Scan for the cell matching the given text and deliver its (X, Y) coordinate at center. 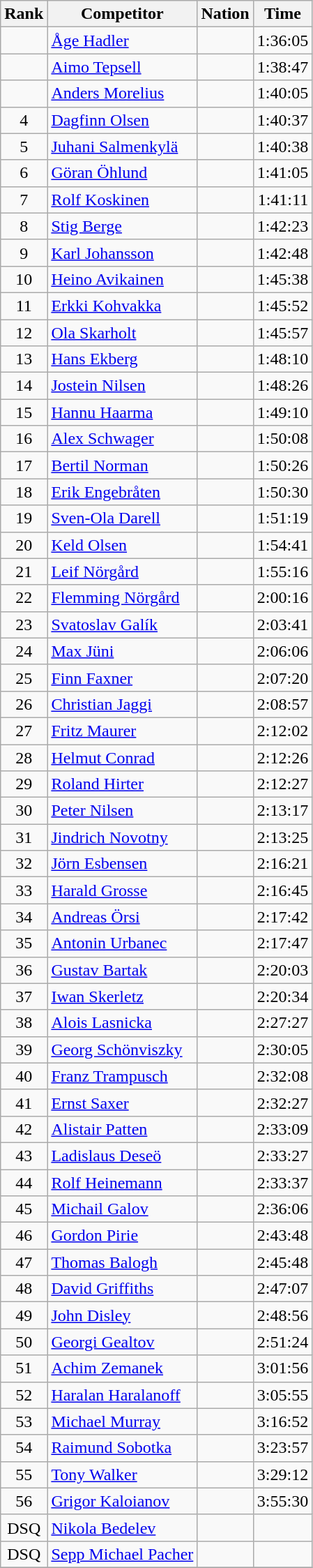
2:33:37 (282, 1183)
36 (24, 970)
3:23:57 (282, 1448)
Alistair Patten (123, 1129)
45 (24, 1209)
1:42:23 (282, 226)
30 (24, 811)
Nikola Bedelev (123, 1528)
Göran Öhlund (123, 173)
49 (24, 1315)
6 (24, 173)
39 (24, 1050)
Heino Avikainen (123, 279)
1:48:10 (282, 359)
1:45:57 (282, 333)
52 (24, 1395)
29 (24, 784)
David Griffiths (123, 1289)
2:32:27 (282, 1103)
28 (24, 757)
4 (24, 120)
2:16:21 (282, 864)
John Disley (123, 1315)
Sven-Ola Darell (123, 518)
Stig Berge (123, 226)
Keld Olsen (123, 545)
2:06:06 (282, 651)
Franz Trampusch (123, 1076)
2:36:06 (282, 1209)
20 (24, 545)
2:48:56 (282, 1315)
2:12:27 (282, 784)
Rolf Koskinen (123, 200)
55 (24, 1474)
Aimo Tepsell (123, 67)
1:49:10 (282, 412)
1:45:52 (282, 306)
3:16:52 (282, 1421)
Rolf Heinemann (123, 1183)
Jindrich Novotny (123, 837)
14 (24, 386)
Dagfinn Olsen (123, 120)
Alex Schwager (123, 439)
10 (24, 279)
11 (24, 306)
Åge Hadler (123, 40)
32 (24, 864)
2:45:48 (282, 1262)
13 (24, 359)
2:08:57 (282, 704)
9 (24, 253)
2:20:03 (282, 970)
Roland Hirter (123, 784)
26 (24, 704)
5 (24, 147)
Raimund Sobotka (123, 1448)
Erkki Kohvakka (123, 306)
Juhani Salmenkylä (123, 147)
3:55:30 (282, 1501)
1:55:16 (282, 572)
3:01:56 (282, 1368)
Time (282, 14)
2:17:47 (282, 943)
33 (24, 890)
19 (24, 518)
Karl Johansson (123, 253)
Jostein Nilsen (123, 386)
3:05:55 (282, 1395)
42 (24, 1129)
Hans Ekberg (123, 359)
1:50:26 (282, 465)
Anders Morelius (123, 94)
2:07:20 (282, 678)
2:30:05 (282, 1050)
2:12:26 (282, 757)
1:50:08 (282, 439)
22 (24, 598)
Grigor Kaloianov (123, 1501)
2:16:45 (282, 890)
23 (24, 625)
2:00:16 (282, 598)
Christian Jaggi (123, 704)
Leif Nörgård (123, 572)
44 (24, 1183)
40 (24, 1076)
Alois Lasnicka (123, 1023)
Rank (24, 14)
Fritz Maurer (123, 731)
Ola Skarholt (123, 333)
1:38:47 (282, 67)
1:41:05 (282, 173)
Svatoslav Galík (123, 625)
2:13:17 (282, 811)
Hannu Haarma (123, 412)
Sepp Michael Pacher (123, 1554)
1:40:05 (282, 94)
2:47:07 (282, 1289)
Thomas Balogh (123, 1262)
12 (24, 333)
2:33:09 (282, 1129)
47 (24, 1262)
1:48:26 (282, 386)
2:43:48 (282, 1236)
43 (24, 1156)
1:36:05 (282, 40)
Erik Engebråten (123, 492)
35 (24, 943)
34 (24, 917)
31 (24, 837)
Helmut Conrad (123, 757)
Tony Walker (123, 1474)
Antonin Urbanec (123, 943)
53 (24, 1421)
Max Jüni (123, 651)
Gordon Pirie (123, 1236)
Andreas Örsi (123, 917)
24 (24, 651)
50 (24, 1342)
Georg Schönviszky (123, 1050)
1:40:38 (282, 147)
Finn Faxner (123, 678)
Gustav Bartak (123, 970)
Competitor (123, 14)
Peter Nilsen (123, 811)
17 (24, 465)
Michail Galov (123, 1209)
48 (24, 1289)
3:29:12 (282, 1474)
7 (24, 200)
Iwan Skerletz (123, 996)
Haralan Haralanoff (123, 1395)
1:51:19 (282, 518)
51 (24, 1368)
1:45:38 (282, 279)
1:54:41 (282, 545)
21 (24, 572)
1:50:30 (282, 492)
Michael Murray (123, 1421)
Ernst Saxer (123, 1103)
54 (24, 1448)
2:20:34 (282, 996)
Nation (225, 14)
2:33:27 (282, 1156)
2:51:24 (282, 1342)
2:17:42 (282, 917)
38 (24, 1023)
8 (24, 226)
1:40:37 (282, 120)
41 (24, 1103)
56 (24, 1501)
46 (24, 1236)
2:32:08 (282, 1076)
2:13:25 (282, 837)
Georgi Gealtov (123, 1342)
Harald Grosse (123, 890)
2:27:27 (282, 1023)
Flemming Nörgård (123, 598)
25 (24, 678)
18 (24, 492)
27 (24, 731)
1:41:11 (282, 200)
37 (24, 996)
2:03:41 (282, 625)
Achim Zemanek (123, 1368)
15 (24, 412)
Jörn Esbensen (123, 864)
Ladislaus Deseö (123, 1156)
16 (24, 439)
1:42:48 (282, 253)
Bertil Norman (123, 465)
2:12:02 (282, 731)
